Provide the [x, y] coordinate of the cell's center where the given text is located.  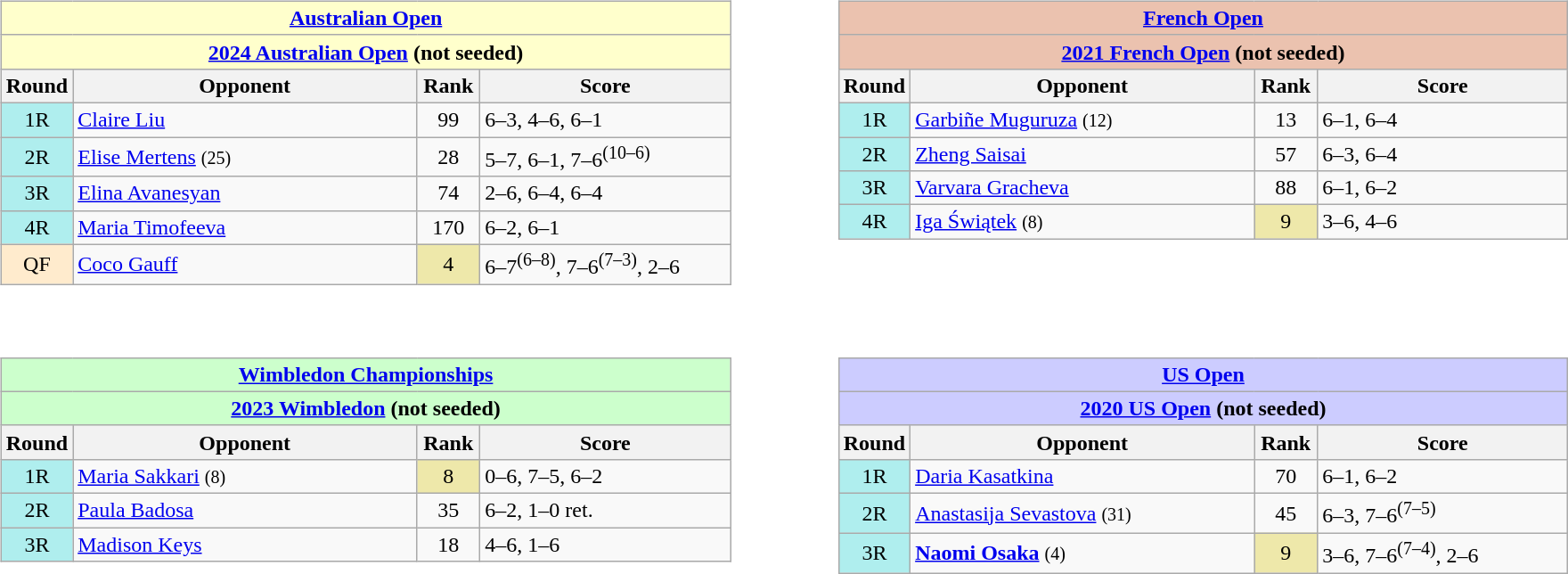
Iga Świątek (8) [1082, 222]
Zheng Saisai [1082, 154]
Coco Gauff [245, 264]
QF [37, 264]
Wimbledon Championships [365, 374]
6–7(6–8), 7–6(7–3), 2–6 [606, 264]
99 [449, 119]
170 [449, 227]
6–3, 6–4 [1443, 154]
US Open [1203, 374]
3–6, 4–6 [1443, 222]
70 [1286, 476]
6–2, 6–1 [606, 227]
6–3, 7–6(7–5) [1443, 513]
Anastasija Sevastova (31) [1082, 513]
28 [449, 157]
8 [449, 476]
Paula Badosa [245, 510]
57 [1286, 154]
French Open [1203, 18]
0–6, 7–5, 6–2 [606, 476]
74 [449, 193]
Maria Timofeeva [245, 227]
2021 French Open (not seeded) [1203, 52]
88 [1286, 188]
18 [449, 545]
5–7, 6–1, 7–6(10–6) [606, 157]
Naomi Osaka (4) [1082, 553]
Claire Liu [245, 119]
4 [449, 264]
2020 US Open (not seeded) [1203, 408]
6–1, 6–4 [1443, 119]
35 [449, 510]
Maria Sakkari (8) [245, 476]
2023 Wimbledon (not seeded) [365, 408]
6–3, 4–6, 6–1 [606, 119]
Daria Kasatkina [1082, 476]
6–2, 1–0 ret. [606, 510]
Elise Mertens (25) [245, 157]
45 [1286, 513]
4–6, 1–6 [606, 545]
3–6, 7–6(7–4), 2–6 [1443, 553]
13 [1286, 119]
Australian Open [365, 18]
2–6, 6–4, 6–4 [606, 193]
2024 Australian Open (not seeded) [365, 52]
Elina Avanesyan [245, 193]
Garbiñe Muguruza (12) [1082, 119]
Varvara Gracheva [1082, 188]
Madison Keys [245, 545]
